For the text-containing cell, return its midpoint in [x, y] coordinate format. 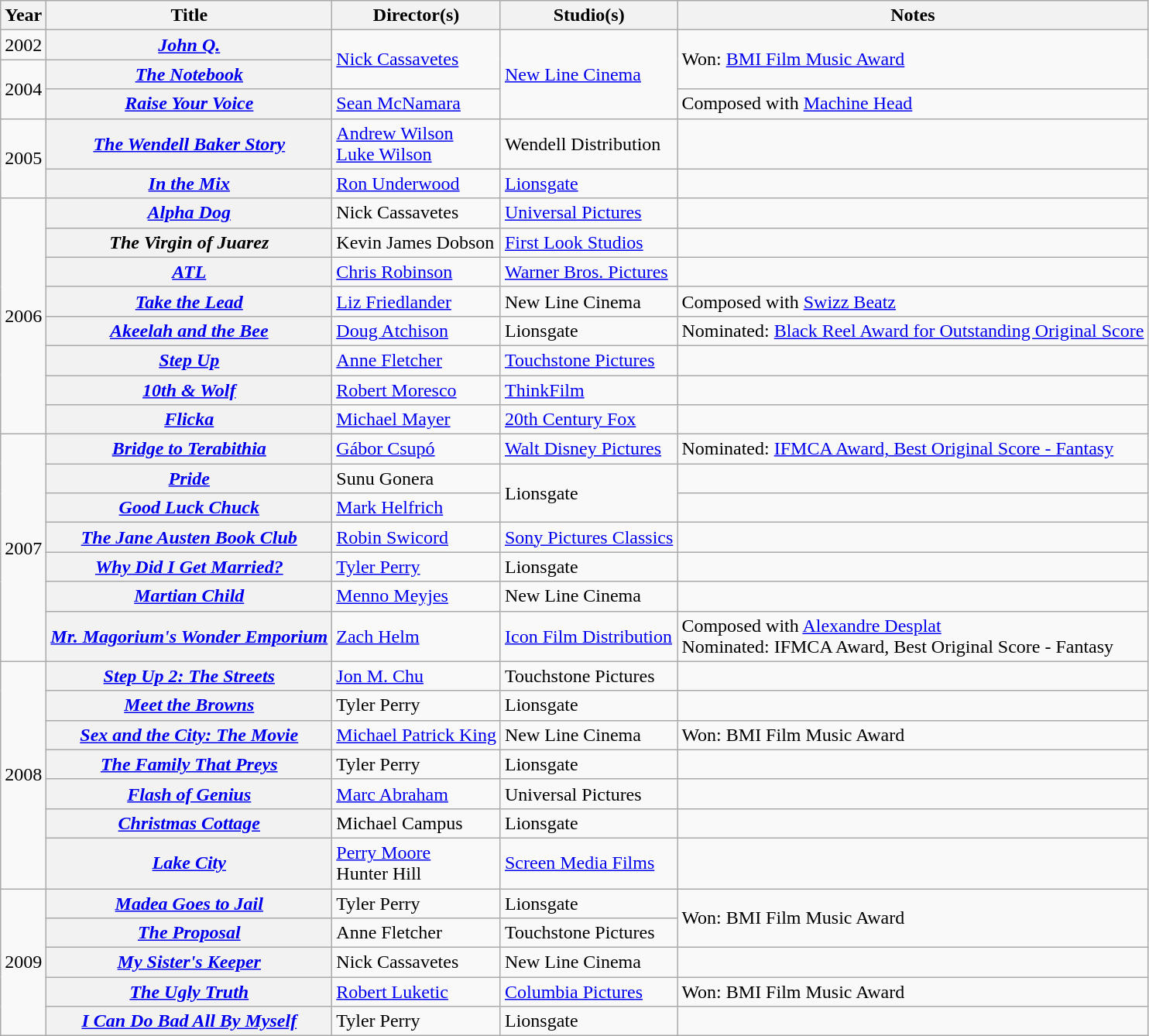
Nominated: IFMCA Award, Best Original Score - Fantasy [913, 449]
Year [23, 15]
Mr. Magorium's Wonder Emporium [189, 636]
ThinkFilm [588, 389]
Menno Meyjes [417, 596]
Notes [913, 15]
My Sister's Keeper [189, 962]
Columbia Pictures [588, 992]
Lake City [189, 863]
The Wendell Baker Story [189, 144]
Wendell Distribution [588, 144]
Michael Campus [417, 823]
First Look Studios [588, 242]
Mark Helfrich [417, 508]
Jon M. Chu [417, 676]
Warner Bros. Pictures [588, 272]
Composed with Alexandre DesplatNominated: IFMCA Award, Best Original Score - Fantasy [913, 636]
Composed with Swizz Beatz [913, 301]
The Family That Preys [189, 764]
Nominated: Black Reel Award for Outstanding Original Score [913, 331]
Andrew WilsonLuke Wilson [417, 144]
Bridge to Terabithia [189, 449]
Robert Moresco [417, 389]
Walt Disney Pictures [588, 449]
Martian Child [189, 596]
Madea Goes to Jail [189, 904]
Liz Friedlander [417, 301]
Christmas Cottage [189, 823]
Robin Swicord [417, 537]
Flash of Genius [189, 794]
Flicka [189, 420]
John Q. [189, 45]
ATL [189, 272]
Step Up 2: The Streets [189, 676]
Take the Lead [189, 301]
Michael Patrick King [417, 735]
Sean McNamara [417, 104]
Icon Film Distribution [588, 636]
Sex and the City: The Movie [189, 735]
Chris Robinson [417, 272]
Robert Luketic [417, 992]
Sunu Gonera [417, 479]
Ron Underwood [417, 184]
Screen Media Films [588, 863]
The Jane Austen Book Club [189, 537]
Akeelah and the Bee [189, 331]
Sony Pictures Classics [588, 537]
Raise Your Voice [189, 104]
Composed with Machine Head [913, 104]
Step Up [189, 360]
In the Mix [189, 184]
Pride [189, 479]
Kevin James Dobson [417, 242]
The Notebook [189, 74]
Doug Atchison [417, 331]
2007 [23, 548]
2009 [23, 962]
Studio(s) [588, 15]
Good Luck Chuck [189, 508]
2002 [23, 45]
Title [189, 15]
Perry MooreHunter Hill [417, 863]
2005 [23, 158]
2004 [23, 89]
Alpha Dog [189, 213]
Michael Mayer [417, 420]
20th Century Fox [588, 420]
The Virgin of Juarez [189, 242]
Meet the Browns [189, 705]
I Can Do Bad All By Myself [189, 1021]
Gábor Csupó [417, 449]
Zach Helm [417, 636]
10th & Wolf [189, 389]
The Proposal [189, 933]
2006 [23, 316]
The Ugly Truth [189, 992]
Why Did I Get Married? [189, 567]
Director(s) [417, 15]
2008 [23, 774]
Marc Abraham [417, 794]
